Locate the cell with the specified text and output its (x, y) center coordinate. 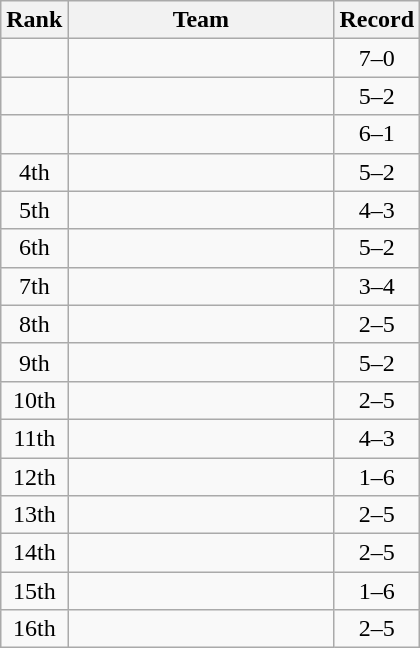
5th (34, 210)
4th (34, 172)
7th (34, 286)
9th (34, 362)
15th (34, 591)
10th (34, 400)
6–1 (377, 134)
Team (201, 20)
13th (34, 515)
12th (34, 477)
3–4 (377, 286)
7–0 (377, 58)
11th (34, 438)
16th (34, 629)
14th (34, 553)
Record (377, 20)
8th (34, 324)
6th (34, 248)
Rank (34, 20)
